Search for the cell housing the specified text and yield its [X, Y] center coordinate. 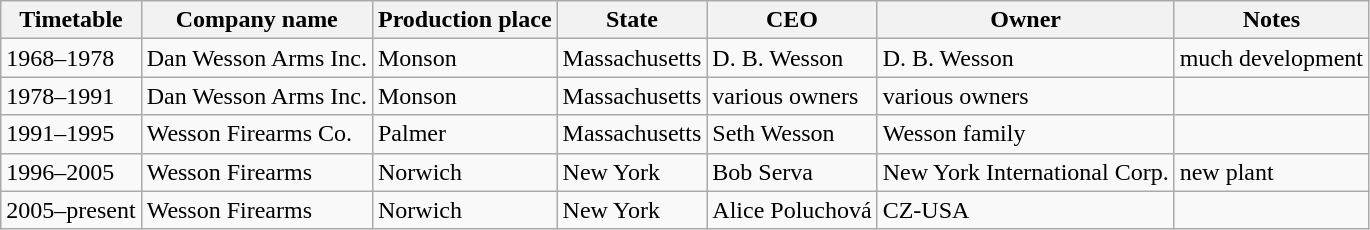
Wesson family [1026, 134]
New York International Corp. [1026, 172]
new plant [1271, 172]
1968–1978 [71, 58]
much development [1271, 58]
Company name [256, 20]
1978–1991 [71, 96]
Seth Wesson [792, 134]
State [632, 20]
1996–2005 [71, 172]
Alice Poluchová [792, 210]
Production place [464, 20]
Bob Serva [792, 172]
CZ-USA [1026, 210]
1991–1995 [71, 134]
Owner [1026, 20]
CEO [792, 20]
Palmer [464, 134]
Notes [1271, 20]
Wesson Firearms Co. [256, 134]
Timetable [71, 20]
2005–present [71, 210]
